Detect which cell encompasses the target text, then output its [X, Y] center coordinate. 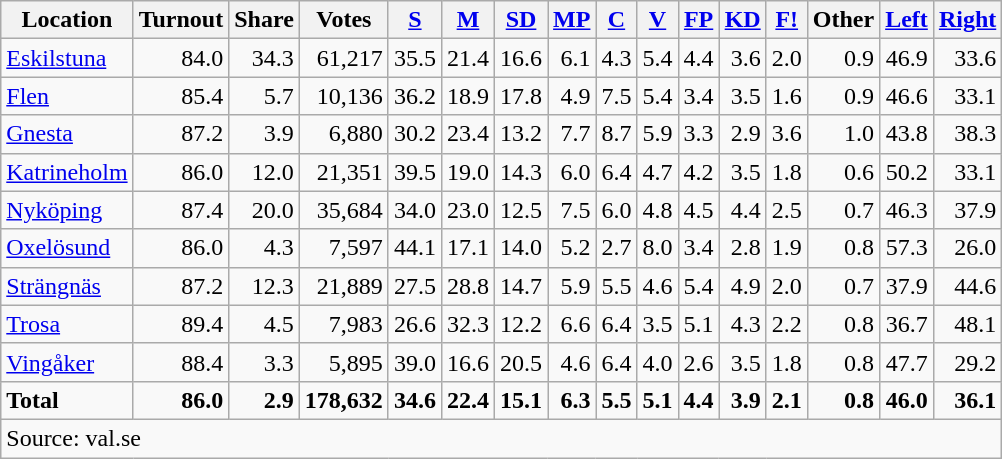
2.5 [786, 210]
4.0 [658, 362]
Gnesta [67, 134]
7,597 [344, 248]
Location [67, 20]
44.6 [967, 286]
6.3 [572, 400]
Oxelösund [67, 248]
V [658, 20]
46.9 [907, 58]
4.2 [698, 172]
Left [907, 20]
87.4 [181, 210]
Nyköping [67, 210]
50.2 [907, 172]
12.2 [522, 324]
19.0 [468, 172]
M [468, 20]
2.2 [786, 324]
23.4 [468, 134]
43.8 [907, 134]
2.7 [616, 248]
Eskilstuna [67, 58]
FP [698, 20]
20.5 [522, 362]
35,684 [344, 210]
Source: val.se [502, 438]
S [414, 20]
34.0 [414, 210]
7.7 [572, 134]
Other [843, 20]
Katrineholm [67, 172]
39.0 [414, 362]
21,889 [344, 286]
6.6 [572, 324]
SD [522, 20]
8.7 [616, 134]
Flen [67, 96]
20.0 [264, 210]
MP [572, 20]
46.0 [907, 400]
8.0 [658, 248]
89.4 [181, 324]
26.0 [967, 248]
29.2 [967, 362]
1.9 [786, 248]
36.2 [414, 96]
0.6 [843, 172]
17.1 [468, 248]
14.7 [522, 286]
Right [967, 20]
6,880 [344, 134]
15.1 [522, 400]
C [616, 20]
12.3 [264, 286]
46.3 [907, 210]
32.3 [468, 324]
2.8 [742, 248]
35.5 [414, 58]
13.2 [522, 134]
84.0 [181, 58]
1.0 [843, 134]
4.7 [658, 172]
12.0 [264, 172]
5.2 [572, 248]
30.2 [414, 134]
88.4 [181, 362]
Turnout [181, 20]
Vingåker [67, 362]
1.6 [786, 96]
178,632 [344, 400]
12.5 [522, 210]
27.5 [414, 286]
21,351 [344, 172]
47.7 [907, 362]
Strängnäs [67, 286]
85.4 [181, 96]
34.6 [414, 400]
4.8 [658, 210]
2.1 [786, 400]
38.3 [967, 134]
5,895 [344, 362]
57.3 [907, 248]
36.7 [907, 324]
39.5 [414, 172]
21.4 [468, 58]
Total [67, 400]
23.0 [468, 210]
6.1 [572, 58]
14.3 [522, 172]
7,983 [344, 324]
Trosa [67, 324]
KD [742, 20]
F! [786, 20]
10,136 [344, 96]
5.7 [264, 96]
28.8 [468, 286]
2.6 [698, 362]
14.0 [522, 248]
46.6 [907, 96]
36.1 [967, 400]
48.1 [967, 324]
61,217 [344, 58]
34.3 [264, 58]
18.9 [468, 96]
22.4 [468, 400]
17.8 [522, 96]
26.6 [414, 324]
Share [264, 20]
33.6 [967, 58]
44.1 [414, 248]
Votes [344, 20]
